Locate the cell with the specified text and output its [x, y] center coordinate. 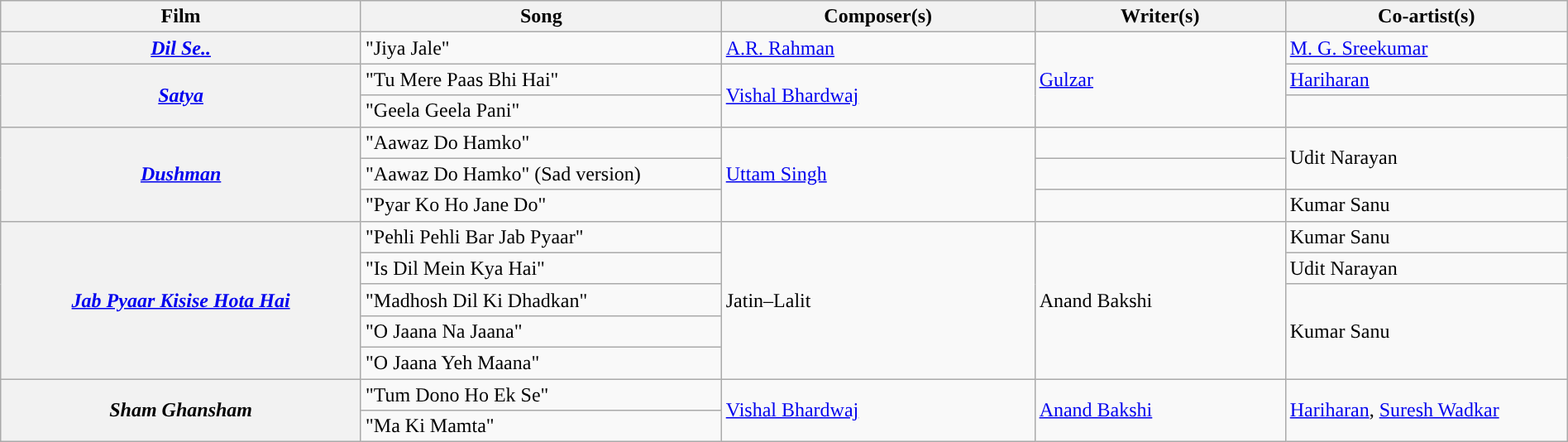
Jatin–Lalit [878, 300]
Dushman [181, 174]
Film [181, 17]
Sham Ghansham [181, 411]
Composer(s) [878, 17]
"Aawaz Do Hamko" [541, 142]
"O Jaana Na Jaana" [541, 331]
M. G. Sreekumar [1426, 48]
"O Jaana Yeh Maana" [541, 363]
A.R. Rahman [878, 48]
"Aawaz Do Hamko" (Sad version) [541, 174]
Writer(s) [1159, 17]
Satya [181, 95]
Uttam Singh [878, 174]
Song [541, 17]
"Is Dil Mein Kya Hai" [541, 268]
"Tum Dono Ho Ek Se" [541, 395]
Hariharan, Suresh Wadkar [1426, 411]
"Ma Ki Mamta" [541, 426]
Dil Se.. [181, 48]
Gulzar [1159, 79]
Jab Pyaar Kisise Hota Hai [181, 300]
"Pyar Ko Ho Jane Do" [541, 205]
"Tu Mere Paas Bhi Hai" [541, 79]
Co-artist(s) [1426, 17]
"Geela Geela Pani" [541, 111]
Hariharan [1426, 79]
"Jiya Jale" [541, 48]
"Pehli Pehli Bar Jab Pyaar" [541, 237]
"Madhosh Dil Ki Dhadkan" [541, 300]
